For the text-containing cell, return its midpoint in (x, y) coordinate format. 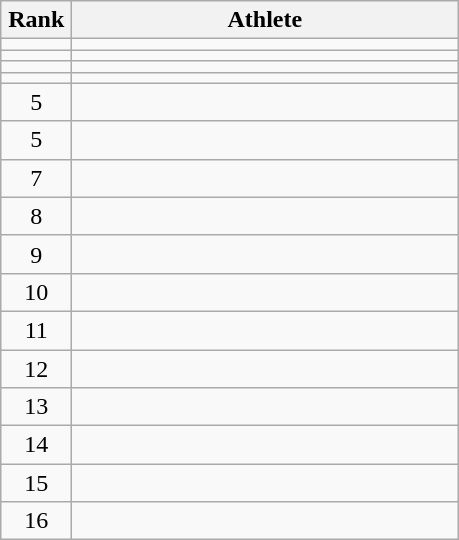
9 (36, 254)
15 (36, 483)
14 (36, 445)
Athlete (265, 20)
11 (36, 330)
12 (36, 369)
10 (36, 292)
13 (36, 407)
Rank (36, 20)
8 (36, 216)
7 (36, 178)
16 (36, 521)
